Return the (X, Y) coordinate for the center point of the cell that contains the specified text.  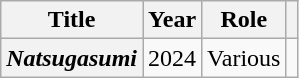
Year (172, 20)
2024 (172, 58)
Various (244, 58)
Natsugasumi (72, 58)
Title (72, 20)
Role (244, 20)
